Return the [X, Y] coordinate for the center point of the cell that contains the specified text.  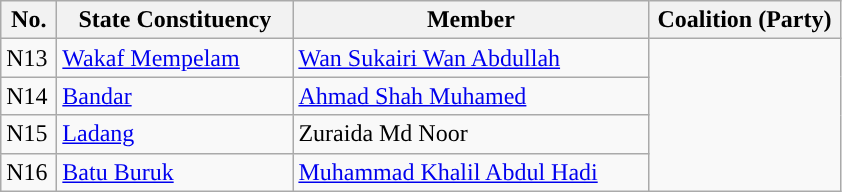
Coalition (Party) [744, 20]
Bandar [175, 96]
N16 [29, 172]
Muhammad Khalil Abdul Hadi [471, 172]
Member [471, 20]
Batu Buruk [175, 172]
State Constituency [175, 20]
Ladang [175, 134]
Wan Sukairi Wan Abdullah [471, 58]
Ahmad Shah Muhamed [471, 96]
N14 [29, 96]
Wakaf Mempelam [175, 58]
N13 [29, 58]
N15 [29, 134]
No. [29, 20]
Zuraida Md Noor [471, 134]
